For the text-containing cell, return its midpoint in [X, Y] coordinate format. 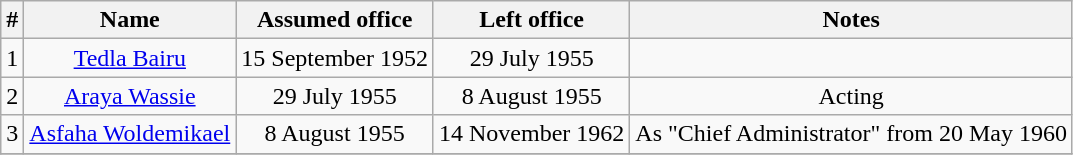
Assumed office [335, 20]
Left office [531, 20]
# [12, 20]
Notes [852, 20]
Asfaha Woldemikael [130, 134]
Acting [852, 96]
14 November 1962 [531, 134]
As "Chief Administrator" from 20 May 1960 [852, 134]
3 [12, 134]
1 [12, 58]
2 [12, 96]
Araya Wassie [130, 96]
Name [130, 20]
15 September 1952 [335, 58]
Tedla Bairu [130, 58]
